Output the [x, y] coordinate of the center of the cell containing the given text.  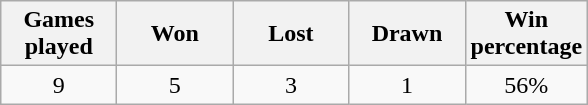
Games played [59, 34]
Lost [291, 34]
5 [175, 85]
56% [526, 85]
1 [407, 85]
Drawn [407, 34]
Win percentage [526, 34]
3 [291, 85]
Won [175, 34]
9 [59, 85]
